Detect which cell encompasses the target text, then output its (X, Y) center coordinate. 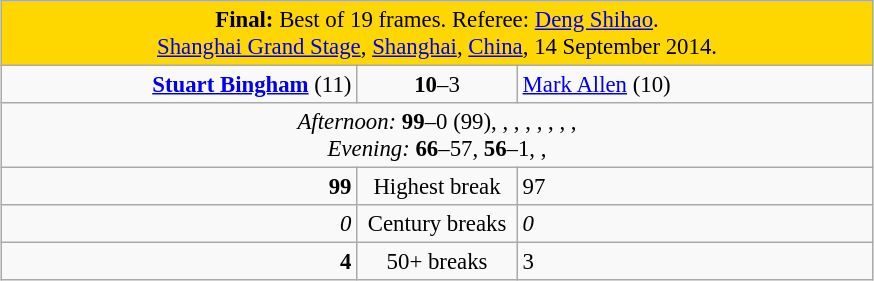
Stuart Bingham (11) (179, 85)
10–3 (438, 85)
50+ breaks (438, 262)
97 (695, 187)
Final: Best of 19 frames. Referee: Deng Shihao.Shanghai Grand Stage, Shanghai, China, 14 September 2014. (437, 34)
Century breaks (438, 224)
Mark Allen (10) (695, 85)
4 (179, 262)
Highest break (438, 187)
99 (179, 187)
Afternoon: 99–0 (99), , , , , , , , Evening: 66–57, 56–1, , (437, 136)
3 (695, 262)
